From the cell containing the given text, extract its center point as [X, Y] coordinate. 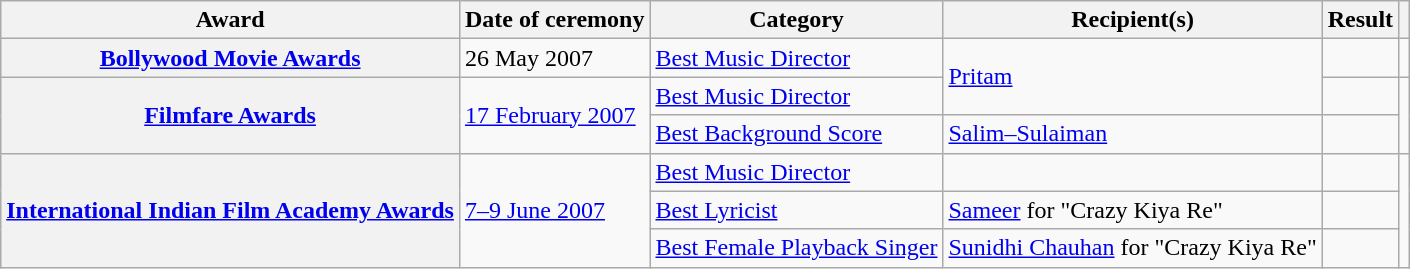
Bollywood Movie Awards [230, 58]
Pritam [1132, 77]
Filmfare Awards [230, 115]
Best Female Playback Singer [796, 248]
Award [230, 20]
Sameer for "Crazy Kiya Re" [1132, 210]
Result [1360, 20]
International Indian Film Academy Awards [230, 210]
Salim–Sulaiman [1132, 134]
Recipient(s) [1132, 20]
Best Lyricist [796, 210]
Sunidhi Chauhan for "Crazy Kiya Re" [1132, 248]
26 May 2007 [554, 58]
Category [796, 20]
7–9 June 2007 [554, 210]
Best Background Score [796, 134]
Date of ceremony [554, 20]
17 February 2007 [554, 115]
